Identify which cell holds the provided text, then report its (X, Y) central coordinate. 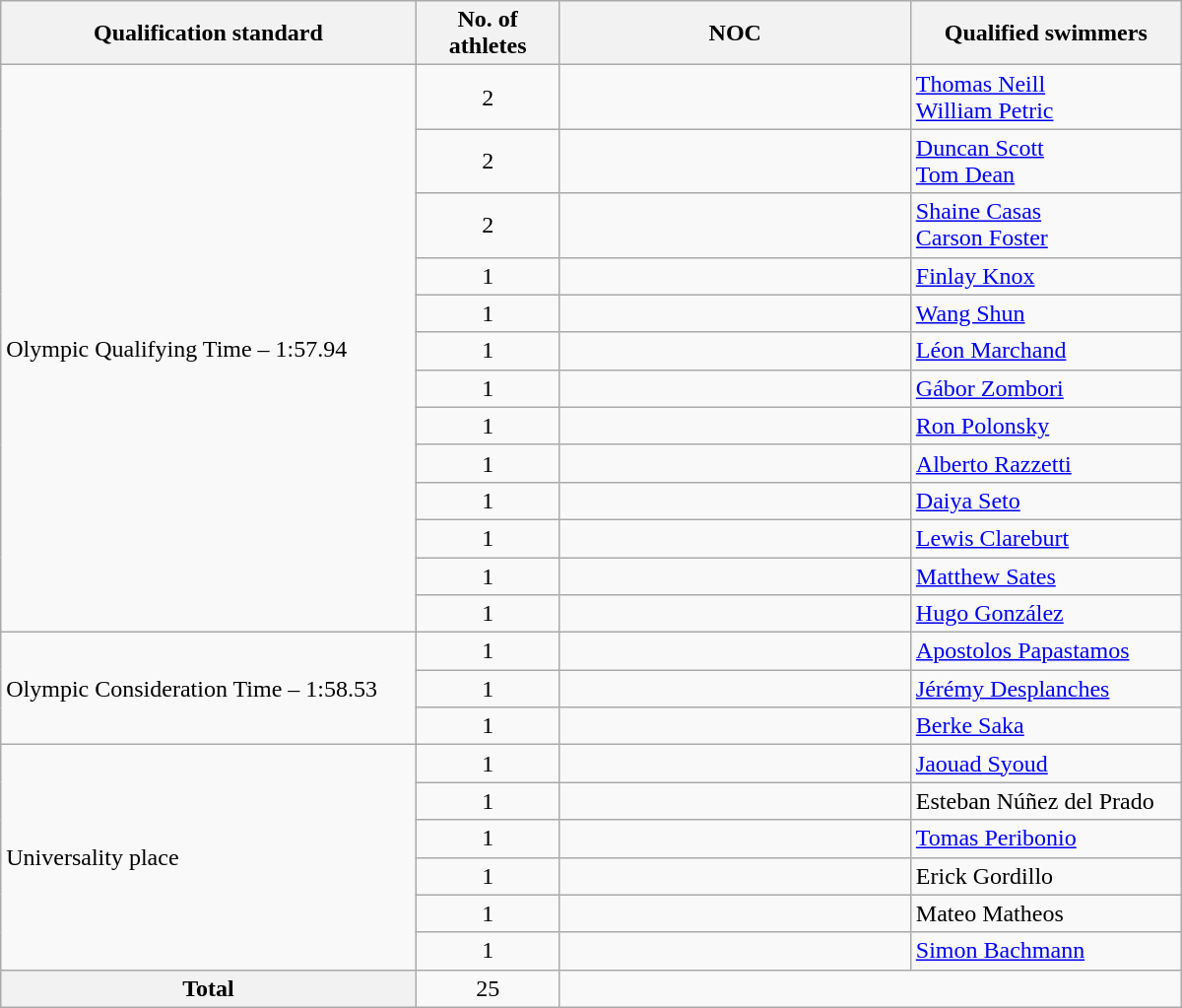
Hugo González (1046, 614)
Léon Marchand (1046, 351)
Gábor Zombori (1046, 388)
Shaine CasasCarson Foster (1046, 225)
NOC (735, 34)
Apostolos Papastamos (1046, 651)
Ron Polonsky (1046, 426)
Erick Gordillo (1046, 876)
Olympic Qualifying Time – 1:57.94 (209, 349)
Lewis Clareburt (1046, 538)
No. of athletes (488, 34)
Finlay Knox (1046, 276)
Tomas Peribonio (1046, 839)
Jaouad Syoud (1046, 764)
Jérémy Desplanches (1046, 689)
25 (488, 988)
Qualification standard (209, 34)
Duncan ScottTom Dean (1046, 162)
Universality place (209, 857)
Matthew Sates (1046, 576)
Berke Saka (1046, 726)
Total (209, 988)
Mateo Matheos (1046, 913)
Esteban Núñez del Prado (1046, 801)
Olympic Consideration Time – 1:58.53 (209, 689)
Simon Bachmann (1046, 951)
Daiya Seto (1046, 501)
Qualified swimmers (1046, 34)
Wang Shun (1046, 313)
Thomas NeillWilliam Petric (1046, 97)
Alberto Razzetti (1046, 463)
